For the text-containing cell, return its midpoint in [X, Y] coordinate format. 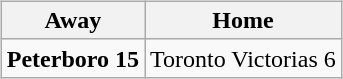
Toronto Victorias 6 [242, 58]
Away [72, 20]
Peterboro 15 [72, 58]
Home [242, 20]
